Detect which cell encompasses the target text, then output its (x, y) center coordinate. 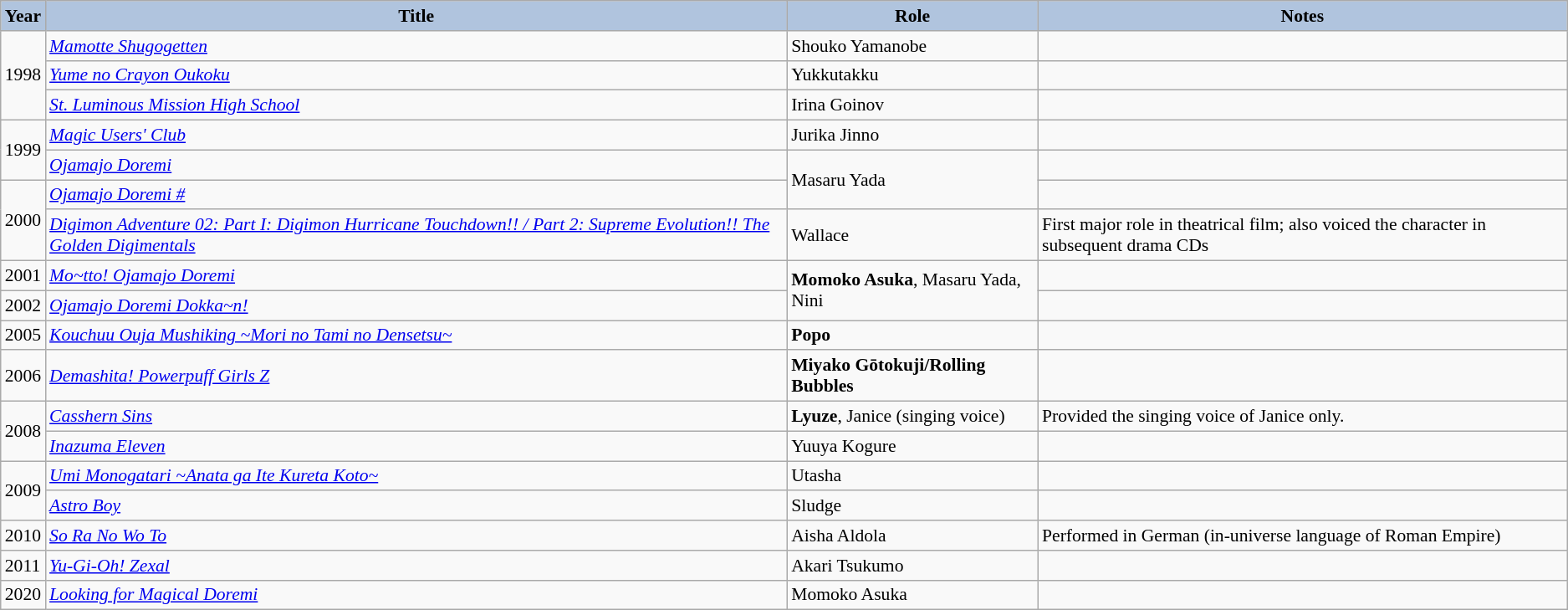
Sludge (912, 506)
Performed in German (in-universe language of Roman Empire) (1303, 536)
So Ra No Wo To (416, 536)
Yukkutakku (912, 75)
Looking for Magical Doremi (416, 595)
2010 (23, 536)
Lyuze, Janice (singing voice) (912, 417)
Inazuma Eleven (416, 446)
St. Luminous Mission High School (416, 105)
2002 (23, 305)
Magic Users' Club (416, 136)
2005 (23, 336)
2001 (23, 276)
Masaru Yada (912, 179)
Jurika Jinno (912, 136)
Shouko Yamanobe (912, 46)
Ojamajo Doremi (416, 165)
Yuuya Kogure (912, 446)
Mamotte Shugogetten (416, 46)
2000 (23, 221)
Yu-Gi-Oh! Zexal (416, 566)
2020 (23, 595)
Akari Tsukumo (912, 566)
Kouchuu Ouja Mushiking ~Mori no Tami no Densetsu~ (416, 336)
2006 (23, 377)
Wallace (912, 236)
Astro Boy (416, 506)
Digimon Adventure 02: Part I: Digimon Hurricane Touchdown!! / Part 2: Supreme Evolution!! The Golden Digimentals (416, 236)
Ojamajo Doremi # (416, 195)
Aisha Aldola (912, 536)
Yume no Crayon Oukoku (416, 75)
Provided the singing voice of Janice only. (1303, 417)
Notes (1303, 16)
Casshern Sins (416, 417)
2008 (23, 432)
First major role in theatrical film; also voiced the character in subsequent drama CDs (1303, 236)
Year (23, 16)
2009 (23, 490)
Mo~tto! Ojamajo Doremi (416, 276)
Title (416, 16)
Demashita! Powerpuff Girls Z (416, 377)
Momoko Asuka, Masaru Yada, Nini (912, 291)
Miyako Gōtokuji/Rolling Bubbles (912, 377)
1998 (23, 75)
Momoko Asuka (912, 595)
Role (912, 16)
Umi Monogatari ~Anata ga Ite Kureta Koto~ (416, 476)
1999 (23, 151)
Utasha (912, 476)
2011 (23, 566)
Irina Goinov (912, 105)
Ojamajo Doremi Dokka~n! (416, 305)
Popo (912, 336)
